Return the [x, y] coordinate for the center point of the cell that contains the specified text.  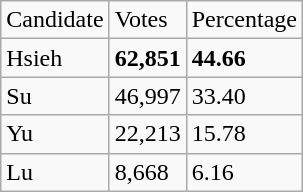
Percentage [244, 20]
62,851 [148, 58]
22,213 [148, 134]
Yu [55, 134]
Candidate [55, 20]
Su [55, 96]
8,668 [148, 172]
15.78 [244, 134]
6.16 [244, 172]
46,997 [148, 96]
Hsieh [55, 58]
33.40 [244, 96]
Lu [55, 172]
44.66 [244, 58]
Votes [148, 20]
